Output the [x, y] coordinate of the center of the cell containing the given text.  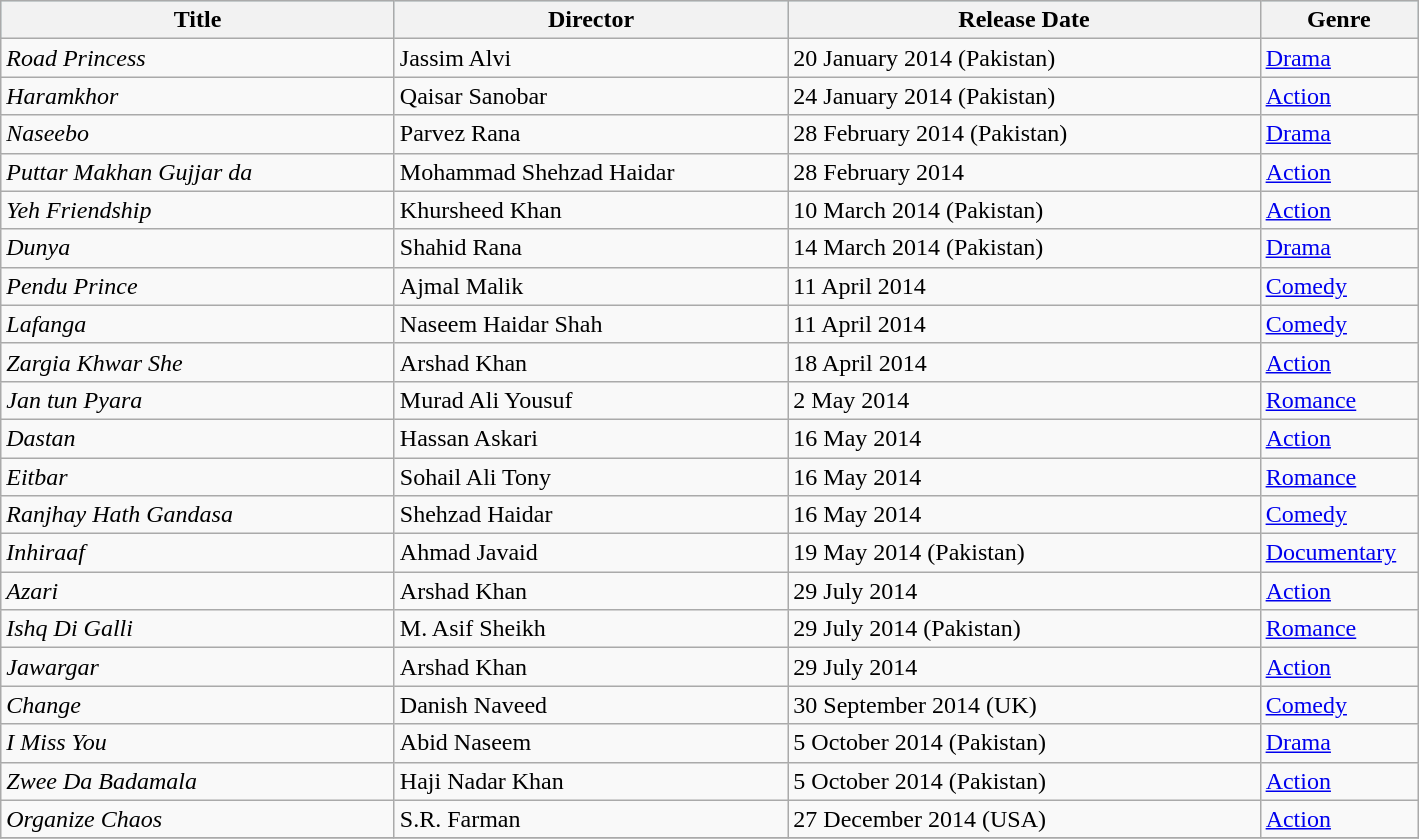
Documentary [1338, 553]
Inhiraaf [198, 553]
Release Date [1024, 20]
Genre [1338, 20]
Ishq Di Galli [198, 629]
M. Asif Sheikh [591, 629]
20 January 2014 (Pakistan) [1024, 58]
Murad Ali Yousuf [591, 400]
28 February 2014 [1024, 172]
Jawargar [198, 667]
18 April 2014 [1024, 362]
Danish Naveed [591, 705]
Dunya [198, 248]
Title [198, 20]
30 September 2014 (UK) [1024, 705]
Haramkhor [198, 96]
Ahmad Javaid [591, 553]
I Miss You [198, 743]
Eitbar [198, 477]
Zwee Da Badamala [198, 781]
Pendu Prince [198, 286]
Yeh Friendship [198, 210]
S.R. Farman [591, 819]
Qaisar Sanobar [591, 96]
Shehzad Haidar [591, 515]
Ranjhay Hath Gandasa [198, 515]
Jassim Alvi [591, 58]
Lafanga [198, 324]
Haji Nadar Khan [591, 781]
Hassan Askari [591, 438]
14 March 2014 (Pakistan) [1024, 248]
2 May 2014 [1024, 400]
19 May 2014 (Pakistan) [1024, 553]
Azari [198, 591]
Naseebo [198, 134]
Puttar Makhan Gujjar da [198, 172]
Mohammad Shehzad Haidar [591, 172]
29 July 2014 (Pakistan) [1024, 629]
10 March 2014 (Pakistan) [1024, 210]
Abid Naseem [591, 743]
27 December 2014 (USA) [1024, 819]
Ajmal Malik [591, 286]
Dastan [198, 438]
Road Princess [198, 58]
Jan tun Pyara [198, 400]
Shahid Rana [591, 248]
Change [198, 705]
Naseem Haidar Shah [591, 324]
Organize Chaos [198, 819]
Sohail Ali Tony [591, 477]
Parvez Rana [591, 134]
Zargia Khwar She [198, 362]
28 February 2014 (Pakistan) [1024, 134]
24 January 2014 (Pakistan) [1024, 96]
Director [591, 20]
Khursheed Khan [591, 210]
